Return [x, y] of the center of cell containing provided text 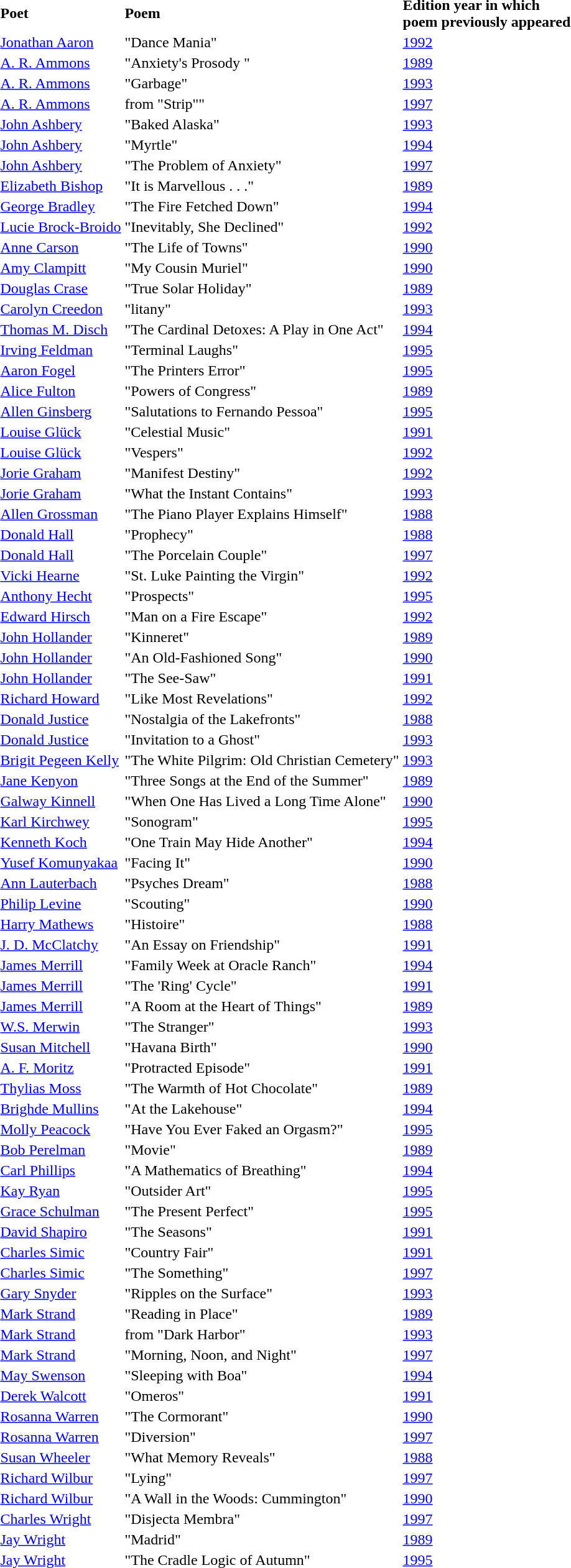
"One Train May Hide Another" [262, 842]
"The Fire Fetched Down" [262, 206]
"Protracted Episode" [262, 1068]
"The Cardinal Detoxes: A Play in One Act" [262, 329]
"Facing It" [262, 863]
"At the Lakehouse" [262, 1109]
"Madrid" [262, 1539]
"Prospects" [262, 596]
"Like Most Revelations" [262, 699]
"Nostalgia of the Lakefronts" [262, 719]
"litany" [262, 309]
"Powers of Congress" [262, 391]
"The Something" [262, 1273]
"Myrtle" [262, 145]
"The Seasons" [262, 1232]
"The Warmth of Hot Chocolate" [262, 1088]
"Diversion" [262, 1437]
"True Solar Holiday" [262, 288]
"The 'Ring' Cycle" [262, 986]
"A Mathematics of Breathing" [262, 1170]
"Havana Birth" [262, 1047]
"Invitation to a Ghost" [262, 740]
"St. Luke Painting the Virgin" [262, 575]
"Disjecta Membra" [262, 1519]
"Ripples on the Surface" [262, 1293]
"Vespers" [262, 452]
"The Porcelain Couple" [262, 555]
from "Strip"" [262, 104]
"When One Has Lived a Long Time Alone" [262, 801]
"Family Week at Oracle Ranch" [262, 965]
"A Room at the Heart of Things" [262, 1006]
"Lying" [262, 1478]
"Scouting" [262, 904]
"Manifest Destiny" [262, 473]
"Terminal Laughs" [262, 350]
"Celestial Music" [262, 432]
"What the Instant Contains" [262, 493]
"The Problem of Anxiety" [262, 165]
"Dance Mania" [262, 42]
"The Printers Error" [262, 370]
from "Dark Harbor" [262, 1334]
"A Wall in the Woods: Cummington" [262, 1498]
"The Cormorant" [262, 1416]
"What Memory Reveals" [262, 1457]
"Inevitably, She Declined" [262, 227]
"My Cousin Muriel" [262, 268]
"Have You Ever Faked an Orgasm?" [262, 1129]
"Histoire" [262, 924]
"The Life of Towns" [262, 247]
"An Essay on Friendship" [262, 945]
"Sonogram" [262, 822]
"It is Marvellous . . ." [262, 186]
"Morning, Noon, and Night" [262, 1355]
"Prophecy" [262, 534]
"The Stranger" [262, 1027]
"Garbage" [262, 83]
"The See-Saw" [262, 678]
"Movie" [262, 1150]
"Kinneret" [262, 637]
"Sleeping with Boa" [262, 1375]
"Psyches Dream" [262, 883]
"Anxiety's Prosody " [262, 63]
"Reading in Place" [262, 1314]
"Baked Alaska" [262, 124]
"Outsider Art" [262, 1191]
"The White Pilgrim: Old Christian Cemetery" [262, 760]
"Omeros" [262, 1396]
"An Old-Fashioned Song" [262, 658]
"The Present Perfect" [262, 1211]
"Three Songs at the End of the Summer" [262, 781]
"Man on a Fire Escape" [262, 617]
"The Piano Player Explains Himself" [262, 514]
"Salutations to Fernando Pessoa" [262, 411]
"Country Fair" [262, 1252]
